From the cell containing the given text, extract its center point as [x, y] coordinate. 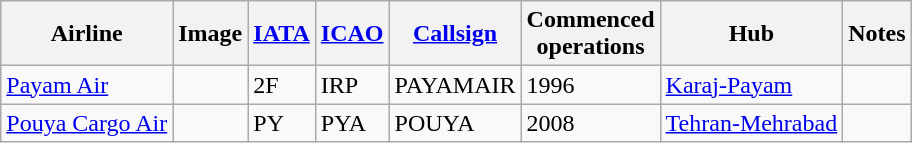
Hub [752, 34]
PYA [352, 123]
Karaj-Payam [752, 85]
Payam Air [87, 85]
PAYAMAIR [455, 85]
IRP [352, 85]
1996 [590, 85]
Airline [87, 34]
POUYA [455, 123]
Callsign [455, 34]
2F [282, 85]
ICAO [352, 34]
PY [282, 123]
IATA [282, 34]
Notes [877, 34]
Commencedoperations [590, 34]
Image [210, 34]
Pouya Cargo Air [87, 123]
Tehran-Mehrabad [752, 123]
2008 [590, 123]
